Extract the (x, y) coordinate from the center of the cell holding the provided text.  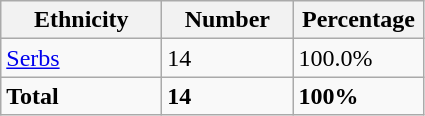
Total (82, 96)
100.0% (358, 58)
Percentage (358, 20)
Serbs (82, 58)
Ethnicity (82, 20)
100% (358, 96)
Number (228, 20)
